Find where the given text appears and provide that cell's center as (x, y) coordinate. 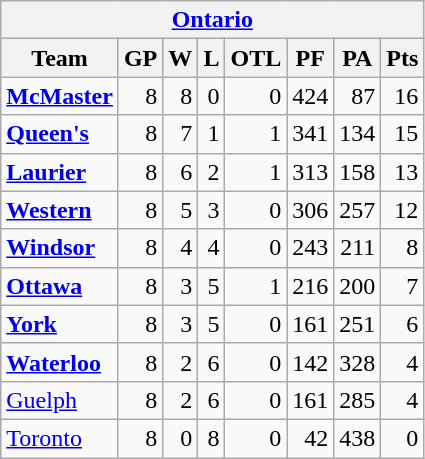
15 (402, 134)
Windsor (60, 248)
134 (358, 134)
285 (358, 400)
243 (310, 248)
PF (310, 58)
Ottawa (60, 286)
Western (60, 210)
306 (310, 210)
Team (60, 58)
Waterloo (60, 362)
Ontario (212, 20)
Queen's (60, 134)
216 (310, 286)
438 (358, 438)
York (60, 324)
200 (358, 286)
16 (402, 96)
328 (358, 362)
12 (402, 210)
PA (358, 58)
W (180, 58)
87 (358, 96)
Toronto (60, 438)
L (212, 58)
McMaster (60, 96)
42 (310, 438)
Laurier (60, 172)
251 (358, 324)
211 (358, 248)
313 (310, 172)
257 (358, 210)
GP (140, 58)
13 (402, 172)
Pts (402, 58)
Guelph (60, 400)
158 (358, 172)
142 (310, 362)
424 (310, 96)
341 (310, 134)
OTL (256, 58)
